Output the [x, y] coordinate of the center of the cell containing the given text.  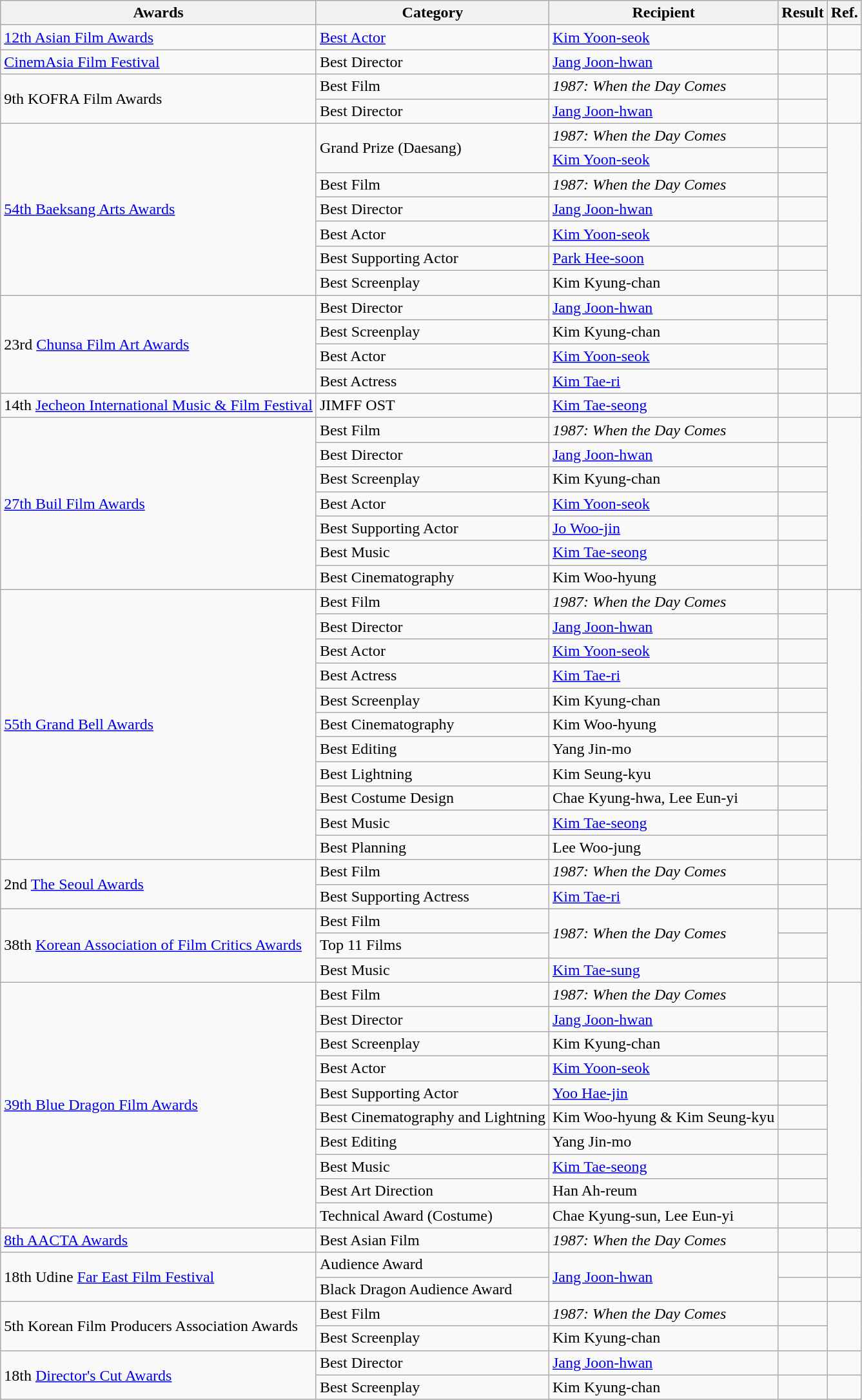
23rd Chunsa Film Art Awards [159, 344]
Park Hee-soon [663, 258]
Chae Kyung-hwa, Lee Eun-yi [663, 798]
Awards [159, 13]
Yoo Hae-jin [663, 1093]
Chae Kyung-sun, Lee Eun-yi [663, 1216]
Audience Award [432, 1265]
CinemAsia Film Festival [159, 62]
55th Grand Bell Awards [159, 725]
Best Supporting Actress [432, 896]
39th Blue Dragon Film Awards [159, 1105]
Jo Woo-jin [663, 528]
Best Lightning [432, 774]
JIMFF OST [432, 406]
Han Ah-reum [663, 1191]
18th Udine Far East Film Festival [159, 1277]
Result [803, 13]
Black Dragon Audience Award [432, 1289]
9th KOFRA Film Awards [159, 99]
8th AACTA Awards [159, 1240]
Best Cinematography and Lightning [432, 1118]
Best Asian Film [432, 1240]
Category [432, 13]
18th Director's Cut Awards [159, 1375]
Technical Award (Costume) [432, 1216]
Kim Tae-sung [663, 970]
5th Korean Film Producers Association Awards [159, 1326]
Best Art Direction [432, 1191]
Best Costume Design [432, 798]
Kim Seung-kyu [663, 774]
Kim Woo-hyung & Kim Seung-kyu [663, 1118]
14th Jecheon International Music & Film Festival [159, 406]
2nd The Seoul Awards [159, 884]
12th Asian Film Awards [159, 37]
Recipient [663, 13]
Ref. [845, 13]
54th Baeksang Arts Awards [159, 209]
38th Korean Association of Film Critics Awards [159, 945]
Lee Woo-jung [663, 847]
27th Buil Film Awards [159, 504]
Best Planning [432, 847]
Grand Prize (Daesang) [432, 148]
Top 11 Films [432, 945]
